Return [X, Y] of the center of cell containing provided text 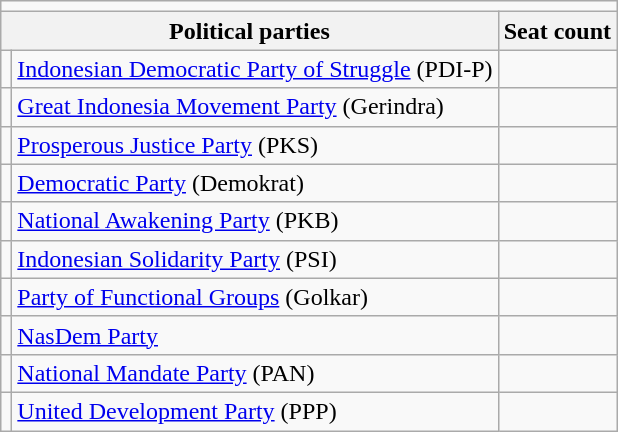
Prosperous Justice Party (PKS) [255, 145]
Democratic Party (Demokrat) [255, 183]
Indonesian Democratic Party of Struggle (PDI-P) [255, 69]
National Awakening Party (PKB) [255, 221]
Political parties [250, 31]
Seat count [557, 31]
Party of Functional Groups (Golkar) [255, 297]
Great Indonesia Movement Party (Gerindra) [255, 107]
National Mandate Party (PAN) [255, 373]
Indonesian Solidarity Party (PSI) [255, 259]
NasDem Party [255, 335]
United Development Party (PPP) [255, 411]
